Determine the (X, Y) coordinate at the center of the cell enclosing the given text.  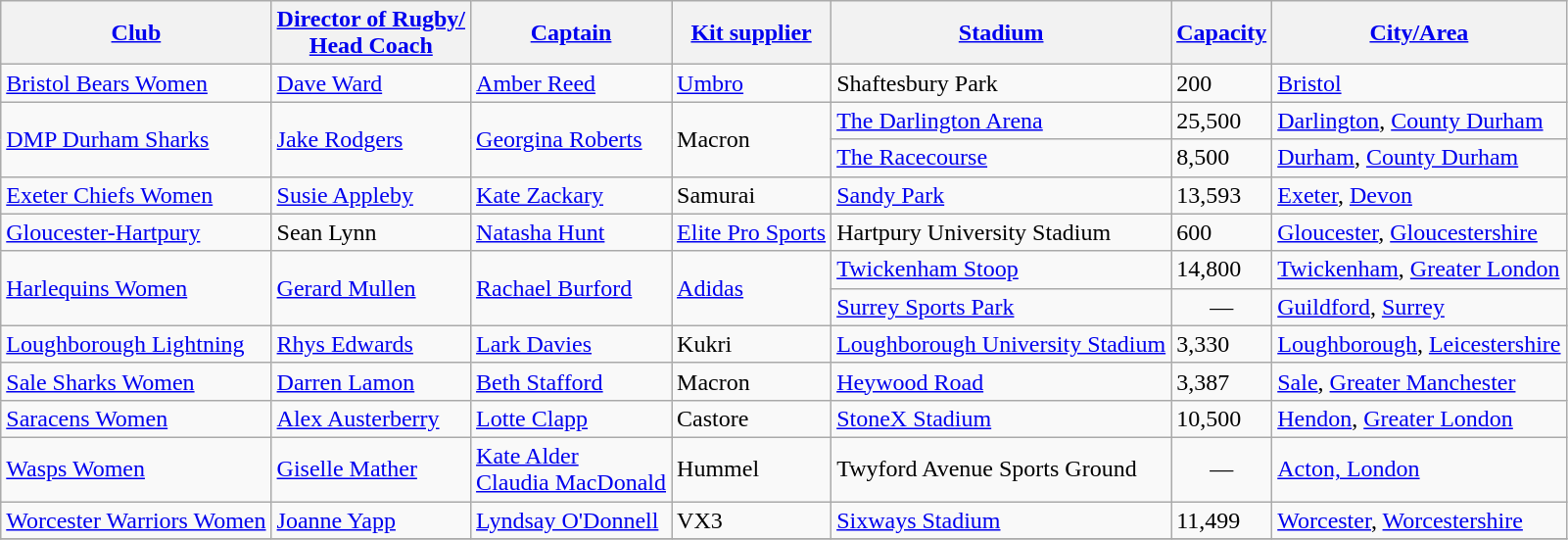
VX3 (752, 520)
Sean Lynn (370, 232)
Susie Appleby (370, 195)
Gloucester, Gloucestershire (1419, 232)
Hartpury University Stadium (1001, 232)
Sale, Greater Manchester (1419, 381)
Loughborough Lightning (136, 344)
Twickenham Stoop (1001, 270)
Capacity (1222, 33)
Lark Davies (572, 344)
Georgina Roberts (572, 139)
13,593 (1222, 195)
Surrey Sports Park (1001, 307)
Captain (572, 33)
Sixways Stadium (1001, 520)
Jake Rodgers (370, 139)
Sandy Park (1001, 195)
Kate Alder Claudia MacDonald (572, 468)
Hummel (752, 468)
Rhys Edwards (370, 344)
Sale Sharks Women (136, 381)
Kukri (752, 344)
StoneX Stadium (1001, 418)
Harlequins Women (136, 288)
Elite Pro Sports (752, 232)
Durham, County Durham (1419, 158)
Gloucester-Hartpury (136, 232)
11,499 (1222, 520)
City/Area (1419, 33)
Beth Stafford (572, 381)
Umbro (752, 83)
Twyford Avenue Sports Ground (1001, 468)
3,330 (1222, 344)
Alex Austerberry (370, 418)
Saracens Women (136, 418)
25,500 (1222, 121)
Samurai (752, 195)
Guildford, Surrey (1419, 307)
14,800 (1222, 270)
10,500 (1222, 418)
Darlington, County Durham (1419, 121)
Lyndsay O'Donnell (572, 520)
Acton, London (1419, 468)
Worcester, Worcestershire (1419, 520)
Natasha Hunt (572, 232)
Shaftesbury Park (1001, 83)
Wasps Women (136, 468)
Heywood Road (1001, 381)
Castore (752, 418)
Amber Reed (572, 83)
The Darlington Arena (1001, 121)
Stadium (1001, 33)
Worcester Warriors Women (136, 520)
Kate Zackary (572, 195)
Joanne Yapp (370, 520)
Twickenham, Greater London (1419, 270)
8,500 (1222, 158)
Rachael Burford (572, 288)
600 (1222, 232)
Kit supplier (752, 33)
Dave Ward (370, 83)
200 (1222, 83)
Exeter, Devon (1419, 195)
Adidas (752, 288)
Hendon, Greater London (1419, 418)
Darren Lamon (370, 381)
Director of Rugby/Head Coach (370, 33)
Bristol (1419, 83)
Gerard Mullen (370, 288)
Lotte Clapp (572, 418)
Bristol Bears Women (136, 83)
DMP Durham Sharks (136, 139)
The Racecourse (1001, 158)
Loughborough University Stadium (1001, 344)
Loughborough, Leicestershire (1419, 344)
Giselle Mather (370, 468)
Exeter Chiefs Women (136, 195)
Club (136, 33)
3,387 (1222, 381)
